From the cell containing the given text, extract its center point as [X, Y] coordinate. 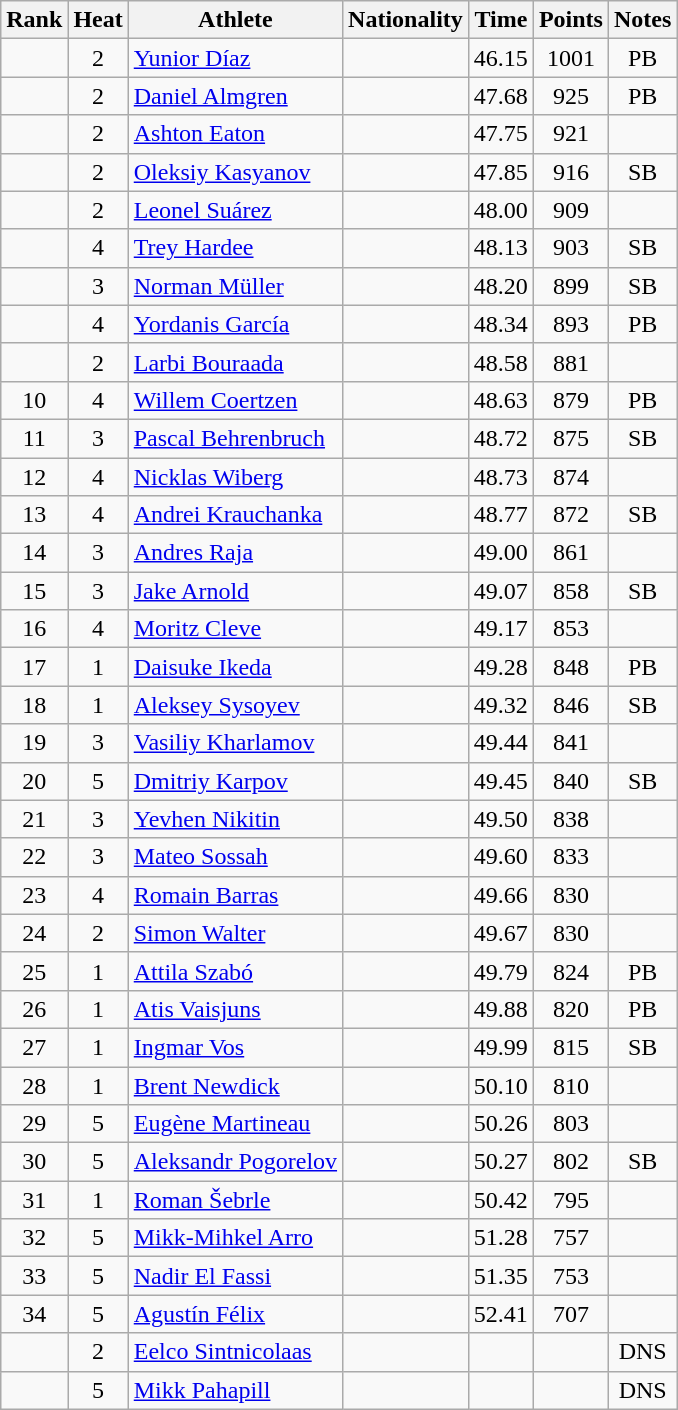
47.75 [500, 134]
48.72 [500, 438]
Eelco Sintnicolaas [235, 1352]
Nationality [406, 20]
833 [570, 857]
22 [34, 857]
Nicklas Wiberg [235, 477]
Moritz Cleve [235, 629]
50.10 [500, 1085]
31 [34, 1200]
Roman Šebrle [235, 1200]
50.26 [500, 1124]
47.68 [500, 96]
Ashton Eaton [235, 134]
815 [570, 1047]
916 [570, 172]
46.15 [500, 58]
861 [570, 553]
802 [570, 1162]
Pascal Behrenbruch [235, 438]
48.34 [500, 324]
16 [34, 629]
11 [34, 438]
48.00 [500, 210]
51.35 [500, 1276]
49.99 [500, 1047]
810 [570, 1085]
Atis Vaisjuns [235, 1009]
49.50 [500, 819]
49.79 [500, 971]
27 [34, 1047]
Ingmar Vos [235, 1047]
707 [570, 1314]
49.88 [500, 1009]
17 [34, 667]
879 [570, 400]
Aleksandr Pogorelov [235, 1162]
Rank [34, 20]
18 [34, 705]
Heat [98, 20]
921 [570, 134]
25 [34, 971]
Agustín Félix [235, 1314]
49.66 [500, 895]
Aleksey Sysoyev [235, 705]
49.17 [500, 629]
47.85 [500, 172]
Andres Raja [235, 553]
Brent Newdick [235, 1085]
Oleksiy Kasyanov [235, 172]
846 [570, 705]
Mateo Sossah [235, 857]
29 [34, 1124]
881 [570, 362]
872 [570, 515]
48.58 [500, 362]
820 [570, 1009]
Andrei Krauchanka [235, 515]
32 [34, 1238]
Yordanis García [235, 324]
899 [570, 286]
48.13 [500, 248]
Nadir El Fassi [235, 1276]
12 [34, 477]
795 [570, 1200]
49.60 [500, 857]
Willem Coertzen [235, 400]
858 [570, 591]
28 [34, 1085]
Daisuke Ikeda [235, 667]
13 [34, 515]
1001 [570, 58]
925 [570, 96]
49.00 [500, 553]
49.07 [500, 591]
52.41 [500, 1314]
Athlete [235, 20]
26 [34, 1009]
33 [34, 1276]
838 [570, 819]
50.27 [500, 1162]
49.32 [500, 705]
841 [570, 743]
48.63 [500, 400]
49.45 [500, 781]
803 [570, 1124]
Jake Arnold [235, 591]
Norman Müller [235, 286]
14 [34, 553]
50.42 [500, 1200]
49.28 [500, 667]
Notes [642, 20]
Trey Hardee [235, 248]
Points [570, 20]
Dmitriy Karpov [235, 781]
Attila Szabó [235, 971]
Time [500, 20]
15 [34, 591]
848 [570, 667]
875 [570, 438]
34 [34, 1314]
840 [570, 781]
Yunior Díaz [235, 58]
48.73 [500, 477]
Larbi Bouraada [235, 362]
874 [570, 477]
903 [570, 248]
10 [34, 400]
21 [34, 819]
909 [570, 210]
757 [570, 1238]
19 [34, 743]
20 [34, 781]
753 [570, 1276]
Simon Walter [235, 933]
Yevhen Nikitin [235, 819]
Eugène Martineau [235, 1124]
Mikk-Mihkel Arro [235, 1238]
Vasiliy Kharlamov [235, 743]
824 [570, 971]
49.44 [500, 743]
30 [34, 1162]
48.77 [500, 515]
893 [570, 324]
51.28 [500, 1238]
49.67 [500, 933]
Mikk Pahapill [235, 1390]
Daniel Almgren [235, 96]
24 [34, 933]
48.20 [500, 286]
Romain Barras [235, 895]
Leonel Suárez [235, 210]
853 [570, 629]
23 [34, 895]
